Search for the cell housing the specified text and yield its (X, Y) center coordinate. 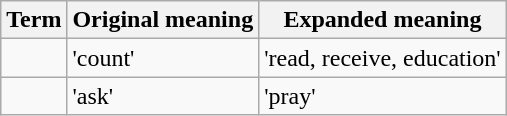
'ask' (163, 96)
Expanded meaning (383, 20)
'count' (163, 58)
'pray' (383, 96)
'read, receive, education' (383, 58)
Term (34, 20)
Original meaning (163, 20)
